Capture the cell that displays the provided text and extract its [x, y] central coordinate. 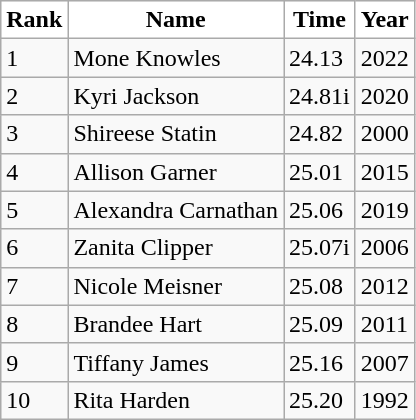
25.06 [320, 210]
Zanita Clipper [176, 248]
9 [34, 362]
Shireese Statin [176, 134]
24.82 [320, 134]
2019 [384, 210]
Mone Knowles [176, 58]
2012 [384, 286]
2015 [384, 172]
25.01 [320, 172]
5 [34, 210]
25.07i [320, 248]
2 [34, 96]
25.09 [320, 324]
1 [34, 58]
Alexandra Carnathan [176, 210]
Rank [34, 20]
3 [34, 134]
Allison Garner [176, 172]
25.08 [320, 286]
Brandee Hart [176, 324]
Year [384, 20]
2020 [384, 96]
Nicole Meisner [176, 286]
1992 [384, 400]
Time [320, 20]
2007 [384, 362]
Tiffany James [176, 362]
25.20 [320, 400]
2006 [384, 248]
Name [176, 20]
2011 [384, 324]
4 [34, 172]
2000 [384, 134]
10 [34, 400]
Kyri Jackson [176, 96]
24.81i [320, 96]
Rita Harden [176, 400]
7 [34, 286]
25.16 [320, 362]
2022 [384, 58]
24.13 [320, 58]
6 [34, 248]
8 [34, 324]
